Identify which cell holds the provided text, then report its [X, Y] central coordinate. 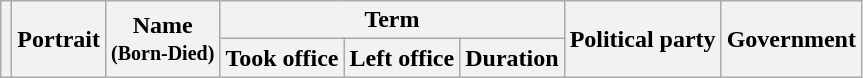
Government [791, 39]
Term [392, 20]
Duration [512, 58]
Name(Born-Died) [162, 39]
Political party [642, 39]
Left office [402, 58]
Took office [282, 58]
Portrait [59, 39]
